For the text-containing cell, return its midpoint in [X, Y] coordinate format. 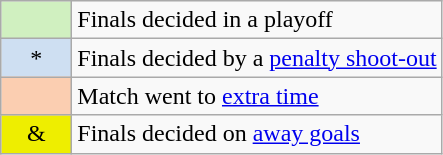
* [36, 58]
Finals decided on away goals [257, 134]
Finals decided in a playoff [257, 20]
& [36, 134]
Match went to extra time [257, 96]
Finals decided by a penalty shoot-out [257, 58]
